Return the (X, Y) coordinate for the center point of the cell that contains the specified text.  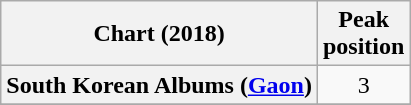
South Korean Albums (Gaon) (160, 85)
Chart (2018) (160, 34)
Peak position (363, 34)
3 (363, 85)
